Search for the cell housing the specified text and yield its (x, y) center coordinate. 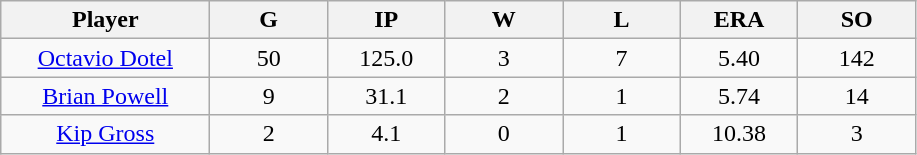
Octavio Dotel (106, 58)
142 (857, 58)
L (622, 20)
4.1 (386, 134)
Player (106, 20)
14 (857, 96)
7 (622, 58)
W (504, 20)
0 (504, 134)
50 (269, 58)
Kip Gross (106, 134)
Brian Powell (106, 96)
5.40 (739, 58)
125.0 (386, 58)
10.38 (739, 134)
31.1 (386, 96)
G (269, 20)
IP (386, 20)
ERA (739, 20)
SO (857, 20)
9 (269, 96)
5.74 (739, 96)
